Return the (x, y) coordinate for the center point of the cell that contains the specified text.  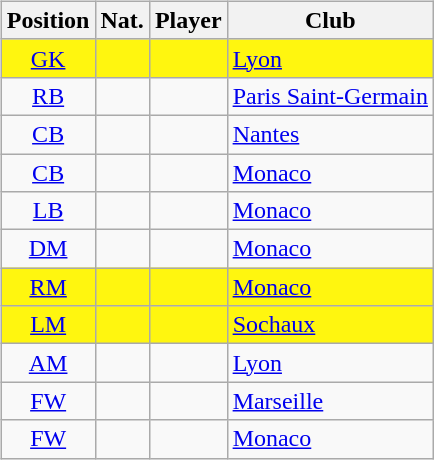
AM (48, 363)
LM (48, 325)
Player (188, 20)
Position (48, 20)
RB (48, 96)
Club (330, 20)
DM (48, 249)
GK (48, 58)
LB (48, 211)
Nantes (330, 134)
Marseille (330, 401)
Nat. (122, 20)
Sochaux (330, 325)
RM (48, 287)
Paris Saint-Germain (330, 96)
